Identify which cell holds the provided text, then report its (X, Y) central coordinate. 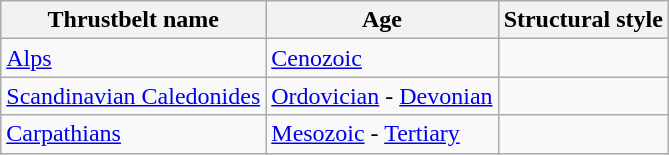
Age (382, 20)
Cenozoic (382, 58)
Thrustbelt name (134, 20)
Scandinavian Caledonides (134, 96)
Structural style (583, 20)
Mesozoic - Tertiary (382, 134)
Carpathians (134, 134)
Ordovician - Devonian (382, 96)
Alps (134, 58)
